From the cell containing the given text, extract its center point as [x, y] coordinate. 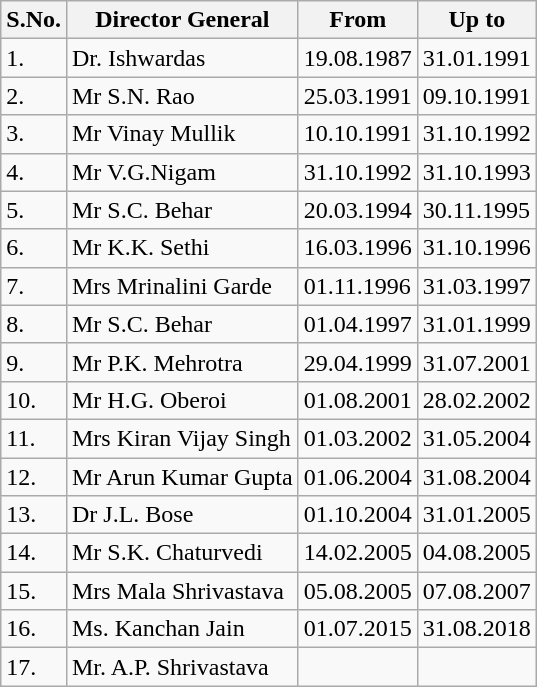
05.08.2005 [358, 591]
Mr Arun Kumar Gupta [182, 477]
Mr S.N. Rao [182, 96]
6. [34, 248]
01.11.1996 [358, 286]
31.10.1993 [476, 172]
31.01.2005 [476, 515]
28.02.2002 [476, 400]
07.08.2007 [476, 591]
9. [34, 362]
Mr H.G. Oberoi [182, 400]
16.03.1996 [358, 248]
31.08.2018 [476, 629]
29.04.1999 [358, 362]
25.03.1991 [358, 96]
14.02.2005 [358, 553]
31.07.2001 [476, 362]
30.11.1995 [476, 210]
09.10.1991 [476, 96]
01.07.2015 [358, 629]
Mrs Mala Shrivastava [182, 591]
3. [34, 134]
8. [34, 324]
16. [34, 629]
Dr. Ishwardas [182, 58]
S.No. [34, 20]
Mrs Kiran Vijay Singh [182, 438]
31.10.1996 [476, 248]
31.05.2004 [476, 438]
31.08.2004 [476, 477]
04.08.2005 [476, 553]
20.03.1994 [358, 210]
Mr P.K. Mehrotra [182, 362]
12. [34, 477]
4. [34, 172]
Mr V.G.Nigam [182, 172]
01.04.1997 [358, 324]
31.01.1999 [476, 324]
Dr J.L. Bose [182, 515]
Mr K.K. Sethi [182, 248]
2. [34, 96]
01.03.2002 [358, 438]
13. [34, 515]
19.08.1987 [358, 58]
01.10.2004 [358, 515]
17. [34, 667]
01.08.2001 [358, 400]
Mr. A.P. Shrivastava [182, 667]
Up to [476, 20]
Mr Vinay Mullik [182, 134]
Mr S.K. Chaturvedi [182, 553]
11. [34, 438]
14. [34, 553]
10. [34, 400]
Mrs Mrinalini Garde [182, 286]
From [358, 20]
Ms. Kanchan Jain [182, 629]
Director General [182, 20]
01.06.2004 [358, 477]
5. [34, 210]
10.10.1991 [358, 134]
15. [34, 591]
1. [34, 58]
7. [34, 286]
31.01.1991 [476, 58]
31.03.1997 [476, 286]
